Extract the (X, Y) coordinate from the center of the cell holding the provided text.  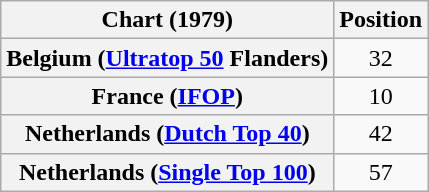
10 (381, 96)
Position (381, 20)
42 (381, 134)
France (IFOP) (168, 96)
Belgium (Ultratop 50 Flanders) (168, 58)
32 (381, 58)
Netherlands (Dutch Top 40) (168, 134)
Chart (1979) (168, 20)
57 (381, 172)
Netherlands (Single Top 100) (168, 172)
